Determine the (X, Y) coordinate at the center of the cell enclosing the given text.  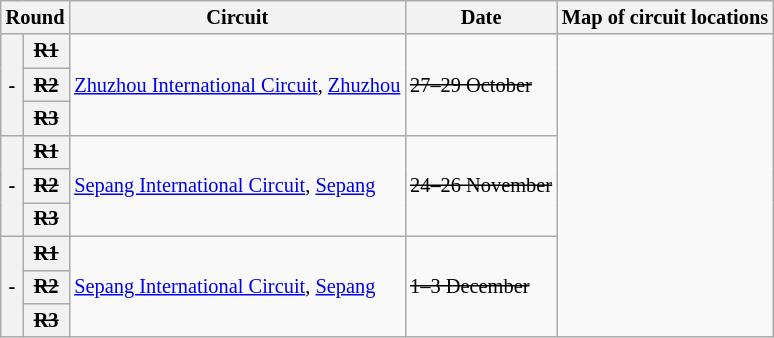
27–29 October (481, 84)
Zhuzhou International Circuit, Zhuzhou (237, 84)
Round (36, 17)
24–26 November (481, 186)
Circuit (237, 17)
Date (481, 17)
1–3 December (481, 286)
Map of circuit locations (665, 17)
